Provide the [x, y] coordinate of the cell's center where the given text is located.  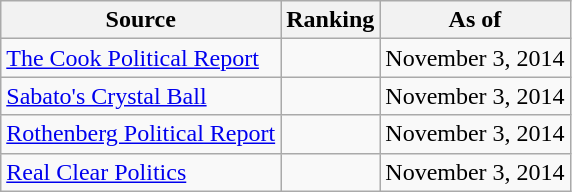
Rothenberg Political Report [141, 134]
Sabato's Crystal Ball [141, 96]
As of [475, 20]
Source [141, 20]
Real Clear Politics [141, 172]
Ranking [330, 20]
The Cook Political Report [141, 58]
